Return the [X, Y] coordinate for the center point of the cell that contains the specified text.  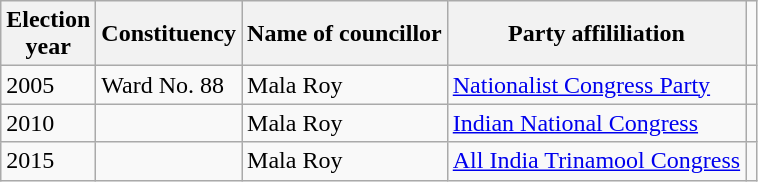
Election year [48, 34]
2005 [48, 85]
Party affililiation [596, 34]
Ward No. 88 [169, 85]
2010 [48, 123]
Indian National Congress [596, 123]
2015 [48, 161]
Nationalist Congress Party [596, 85]
All India Trinamool Congress [596, 161]
Name of councillor [345, 34]
Constituency [169, 34]
